Output the [X, Y] coordinate of the center of the cell containing the given text.  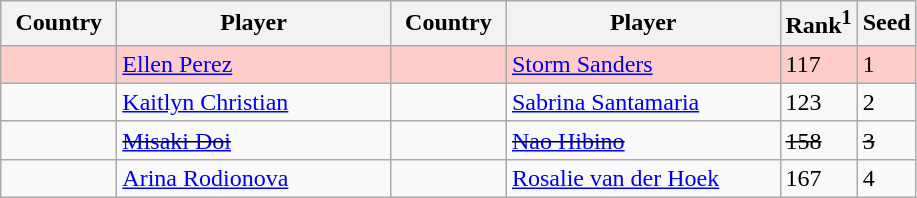
Arina Rodionova [254, 178]
Nao Hibino [643, 140]
Misaki Doi [254, 140]
Sabrina Santamaria [643, 102]
2 [886, 102]
Ellen Perez [254, 64]
Rosalie van der Hoek [643, 178]
3 [886, 140]
4 [886, 178]
1 [886, 64]
Rank1 [818, 24]
Storm Sanders [643, 64]
167 [818, 178]
Kaitlyn Christian [254, 102]
117 [818, 64]
123 [818, 102]
158 [818, 140]
Seed [886, 24]
